Return the [x, y] coordinate for the center point of the cell that contains the specified text.  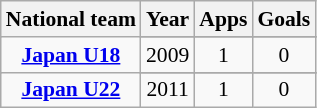
National team [71, 19]
Japan U22 [71, 90]
Apps [223, 19]
2011 [168, 90]
Japan U18 [71, 55]
2009 [168, 55]
Year [168, 19]
Goals [284, 19]
